For the text-containing cell, return its midpoint in [x, y] coordinate format. 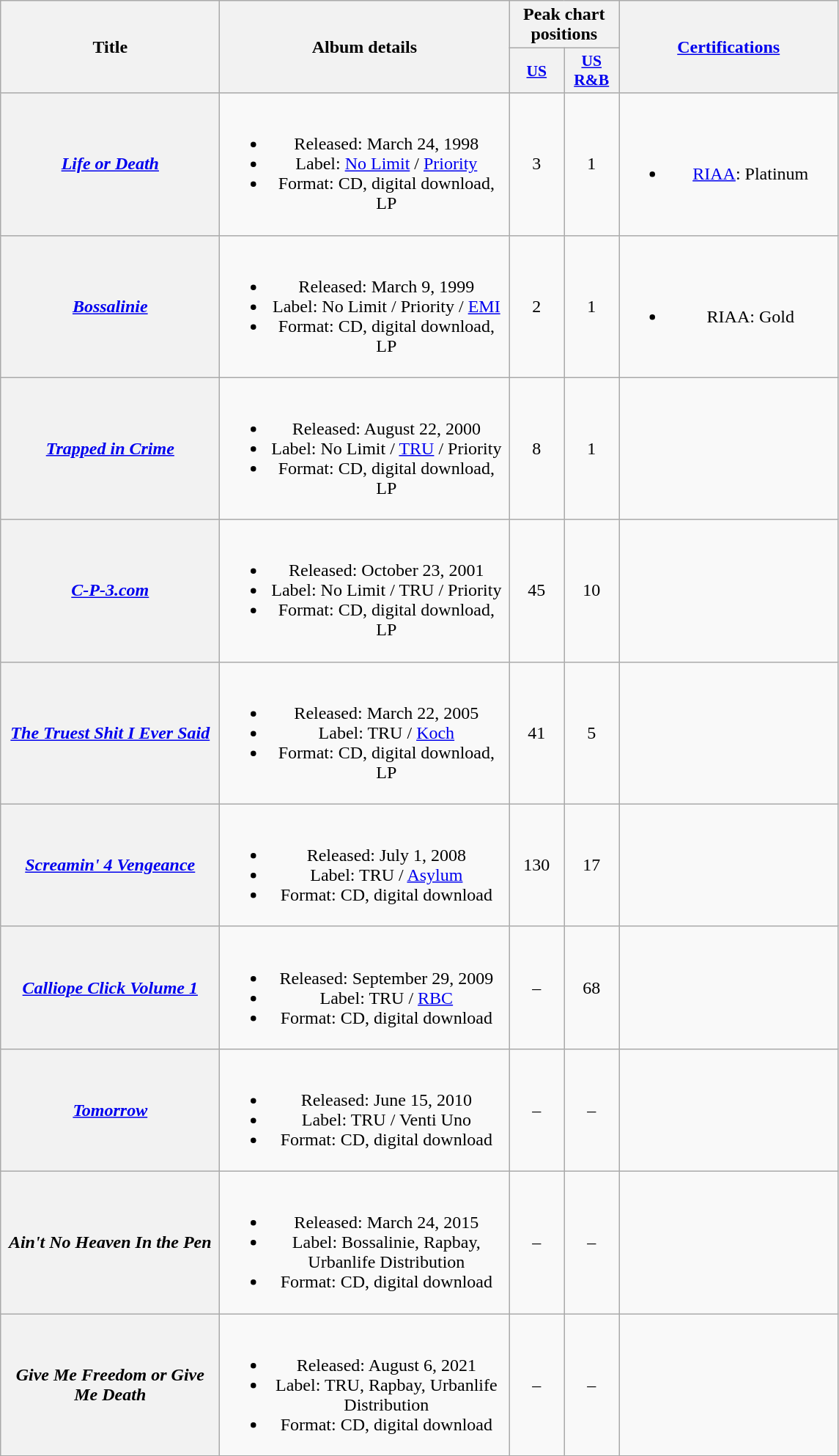
Album details [365, 47]
130 [536, 865]
The Truest Shit I Ever Said [110, 733]
Released: March 24, 1998Label: No Limit / PriorityFormat: CD, digital download, LP [365, 164]
Ain't No Heaven In the Pen [110, 1242]
C-P-3.com [110, 591]
3 [536, 164]
17 [592, 865]
Released: March 9, 1999Label: No Limit / Priority / EMIFormat: CD, digital download, LP [365, 306]
10 [592, 591]
US [536, 70]
45 [536, 591]
Released: October 23, 2001Label: No Limit / TRU / PriorityFormat: CD, digital download, LP [365, 591]
41 [536, 733]
2 [536, 306]
Title [110, 47]
Tomorrow [110, 1109]
Screamin' 4 Vengeance [110, 865]
Give Me Freedom or Give Me Death [110, 1384]
5 [592, 733]
Calliope Click Volume 1 [110, 988]
8 [536, 448]
Certifications [728, 47]
RIAA: Platinum [728, 164]
Released: September 29, 2009Label: TRU / RBCFormat: CD, digital download [365, 988]
Trapped in Crime [110, 448]
Life or Death [110, 164]
68 [592, 988]
Released: June 15, 2010Label: TRU / Venti UnoFormat: CD, digital download [365, 1109]
Released: August 6, 2021Label: TRU, Rapbay, Urbanlife DistributionFormat: CD, digital download [365, 1384]
Released: March 24, 2015Label: Bossalinie, Rapbay, Urbanlife DistributionFormat: CD, digital download [365, 1242]
US R&B [592, 70]
Bossalinie [110, 306]
Released: March 22, 2005Label: TRU / KochFormat: CD, digital download, LP [365, 733]
RIAA: Gold [728, 306]
Released: August 22, 2000Label: No Limit / TRU / PriorityFormat: CD, digital download, LP [365, 448]
Released: July 1, 2008Label: TRU / AsylumFormat: CD, digital download [365, 865]
Peak chart positions [564, 25]
